Output the [x, y] coordinate of the center of the cell containing the given text.  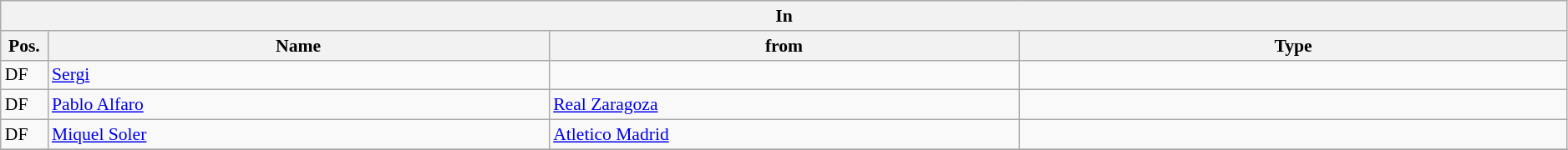
Real Zaragoza [784, 105]
Pablo Alfaro [298, 105]
In [784, 16]
Miquel Soler [298, 135]
Atletico Madrid [784, 135]
Pos. [24, 46]
Name [298, 46]
Sergi [298, 75]
from [784, 46]
Type [1293, 46]
